Extract the [x, y] coordinate from the center of the cell holding the provided text.  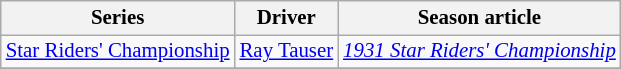
Season article [480, 18]
Star Riders' Championship [118, 51]
Ray Tauser [287, 51]
Series [118, 18]
Driver [287, 18]
1931 Star Riders' Championship [480, 51]
